Scan for the cell matching the given text and deliver its [X, Y] coordinate at center. 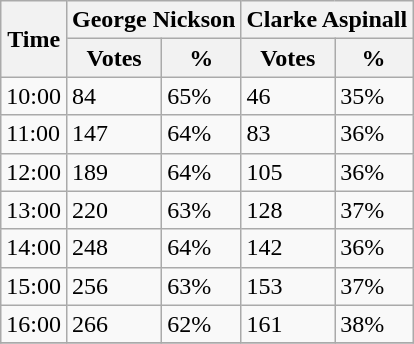
11:00 [34, 134]
Time [34, 39]
142 [288, 248]
Clarke Aspinall [327, 20]
15:00 [34, 286]
83 [288, 134]
46 [288, 96]
14:00 [34, 248]
16:00 [34, 324]
35% [374, 96]
256 [114, 286]
12:00 [34, 172]
220 [114, 210]
38% [374, 324]
105 [288, 172]
128 [288, 210]
George Nickson [153, 20]
248 [114, 248]
266 [114, 324]
161 [288, 324]
10:00 [34, 96]
153 [288, 286]
84 [114, 96]
65% [202, 96]
189 [114, 172]
62% [202, 324]
147 [114, 134]
13:00 [34, 210]
